Scan for the cell matching the given text and deliver its [x, y] coordinate at center. 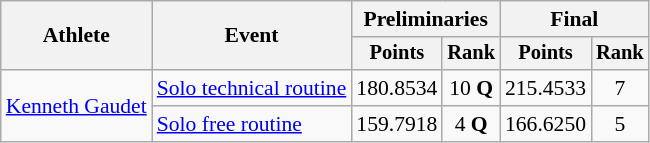
Preliminaries [426, 19]
4 Q [471, 124]
Kenneth Gaudet [76, 106]
166.6250 [546, 124]
Event [252, 36]
Athlete [76, 36]
180.8534 [396, 88]
Solo technical routine [252, 88]
10 Q [471, 88]
215.4533 [546, 88]
Final [574, 19]
159.7918 [396, 124]
Solo free routine [252, 124]
7 [620, 88]
5 [620, 124]
